Identify which cell holds the provided text, then report its (x, y) central coordinate. 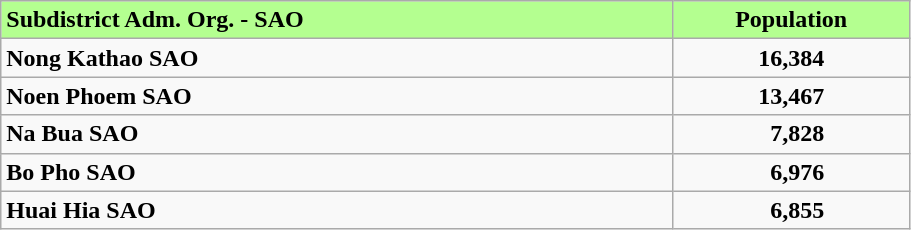
Population (791, 20)
Subdistrict Adm. Org. - SAO (337, 20)
Na Bua SAO (337, 134)
16,384 (791, 58)
Noen Phoem SAO (337, 96)
Nong Kathao SAO (337, 58)
Bo Pho SAO (337, 172)
6,855 (791, 210)
Huai Hia SAO (337, 210)
7,828 (791, 134)
6,976 (791, 172)
13,467 (791, 96)
